Find where the given text appears and provide that cell's center as [X, Y] coordinate. 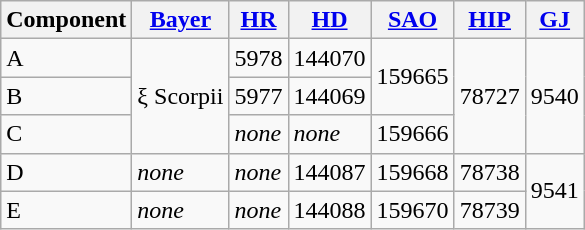
B [66, 96]
5978 [258, 58]
SAO [412, 20]
Bayer [180, 20]
Component [66, 20]
C [66, 134]
9540 [554, 96]
HD [330, 20]
144087 [330, 172]
GJ [554, 20]
HR [258, 20]
144069 [330, 96]
159670 [412, 210]
HIP [490, 20]
ξ Scorpii [180, 96]
144088 [330, 210]
A [66, 58]
159665 [412, 77]
9541 [554, 191]
159666 [412, 134]
78739 [490, 210]
E [66, 210]
D [66, 172]
159668 [412, 172]
78738 [490, 172]
78727 [490, 96]
144070 [330, 58]
5977 [258, 96]
